Search for the cell housing the specified text and yield its (X, Y) center coordinate. 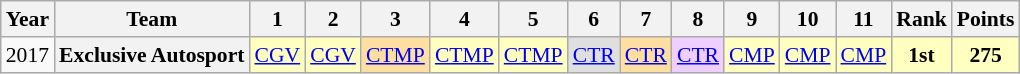
8 (698, 19)
2 (333, 19)
2017 (28, 55)
Points (986, 19)
10 (808, 19)
9 (752, 19)
4 (464, 19)
275 (986, 55)
Team (152, 19)
Rank (922, 19)
7 (646, 19)
1 (277, 19)
Exclusive Autosport (152, 55)
1st (922, 55)
11 (864, 19)
3 (396, 19)
6 (594, 19)
5 (534, 19)
Year (28, 19)
